Return [X, Y] of the center of cell containing provided text 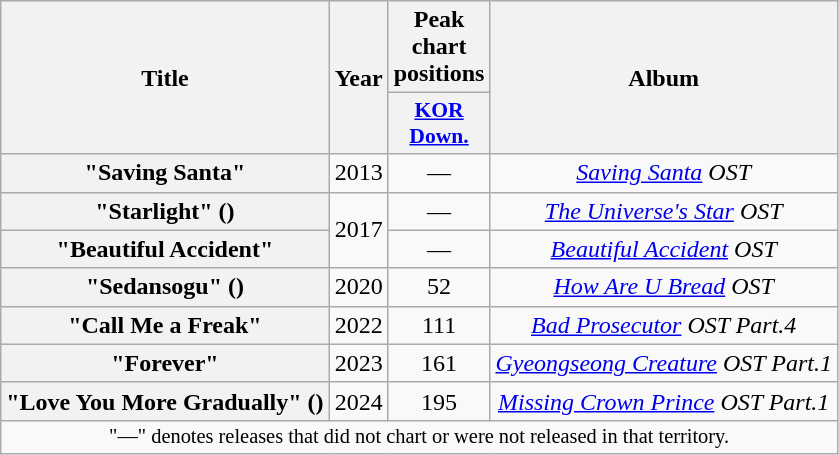
Year [358, 78]
"Starlight" () [165, 211]
Title [165, 78]
2017 [358, 230]
The Universe's Star OST [664, 211]
"Beautiful Accident" [165, 249]
195 [439, 401]
How Are U Bread OST [664, 287]
2020 [358, 287]
"Saving Santa" [165, 173]
Beautiful Accident OST [664, 249]
2013 [358, 173]
"Love You More Gradually" () [165, 401]
Peak chart positions [439, 47]
"—" denotes releases that did not chart or were not released in that territory. [420, 437]
2023 [358, 363]
"Sedansogu" () [165, 287]
2022 [358, 325]
Gyeongseong Creature OST Part.1 [664, 363]
52 [439, 287]
Missing Crown Prince OST Part.1 [664, 401]
Bad Prosecutor OST Part.4 [664, 325]
2024 [358, 401]
Saving Santa OST [664, 173]
"Call Me a Freak" [165, 325]
161 [439, 363]
Album [664, 78]
"Forever" [165, 363]
KORDown. [439, 124]
111 [439, 325]
